Capture the cell that displays the provided text and extract its (x, y) central coordinate. 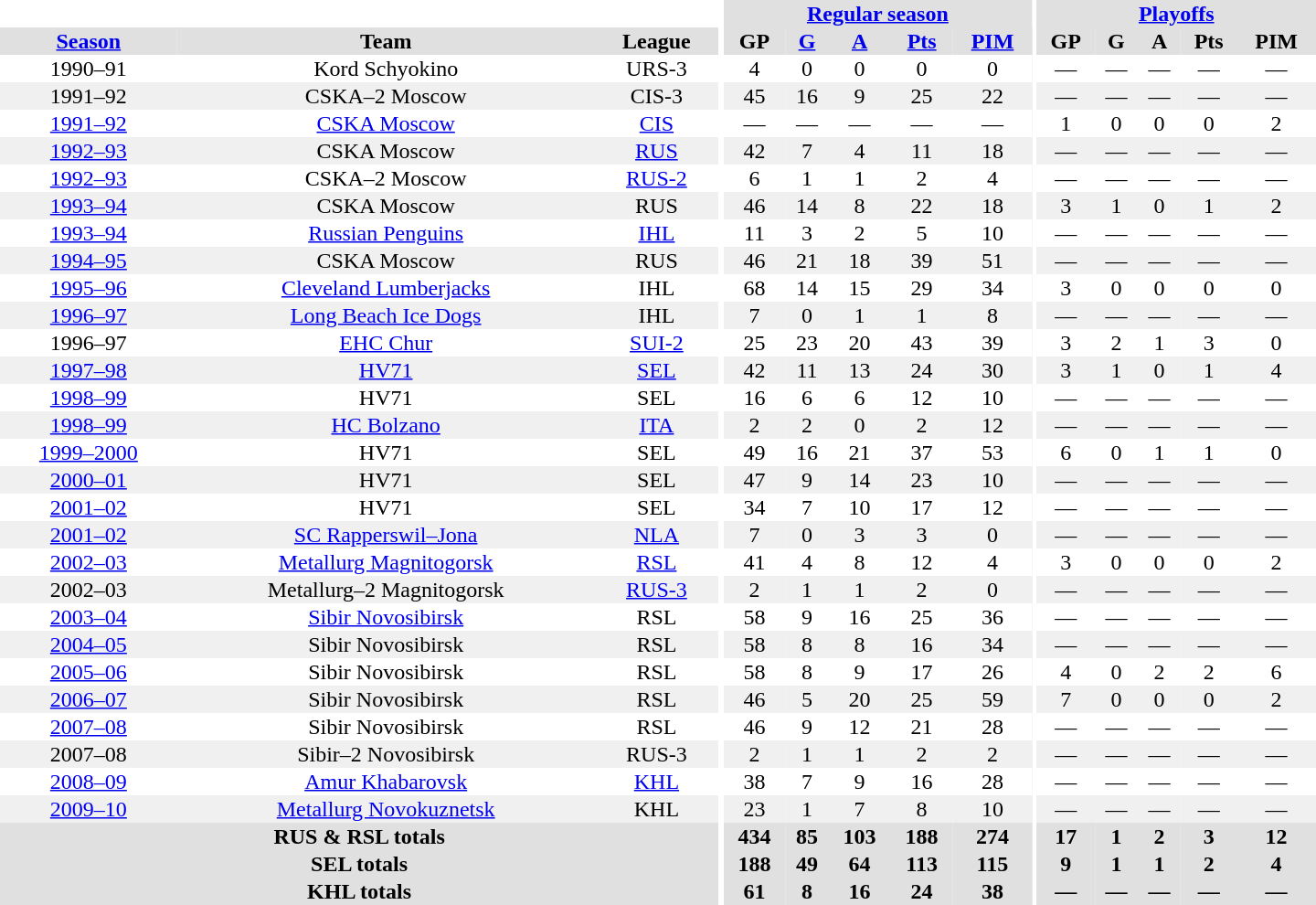
274 (992, 836)
13 (860, 370)
EHC Chur (386, 343)
RUS-2 (657, 178)
NLA (657, 535)
1997–98 (89, 370)
85 (806, 836)
53 (992, 452)
SC Rapperswil–Jona (386, 535)
URS-3 (657, 69)
Playoffs (1177, 14)
115 (992, 864)
2004–05 (89, 644)
29 (922, 288)
2003–04 (89, 617)
36 (992, 617)
68 (754, 288)
SUI-2 (657, 343)
1999–2000 (89, 452)
113 (922, 864)
1990–91 (89, 69)
SEL totals (359, 864)
RUS & RSL totals (359, 836)
41 (754, 562)
Team (386, 41)
2009–10 (89, 809)
Metallurg Novokuznetsk (386, 809)
61 (754, 891)
HC Bolzano (386, 425)
2008–09 (89, 782)
434 (754, 836)
45 (754, 96)
Cleveland Lumberjacks (386, 288)
Sibir–2 Novosibirsk (386, 754)
CIS (657, 123)
30 (992, 370)
2006–07 (89, 699)
103 (860, 836)
Metallurg Magnitogorsk (386, 562)
Long Beach Ice Dogs (386, 315)
37 (922, 452)
43 (922, 343)
Metallurg–2 Magnitogorsk (386, 590)
ITA (657, 425)
Kord Schyokino (386, 69)
2000–01 (89, 480)
Regular season (877, 14)
Russian Penguins (386, 233)
1995–96 (89, 288)
2005–06 (89, 672)
26 (992, 672)
59 (992, 699)
KHL totals (359, 891)
51 (992, 261)
CIS-3 (657, 96)
47 (754, 480)
1994–95 (89, 261)
64 (860, 864)
15 (860, 288)
Amur Khabarovsk (386, 782)
Season (89, 41)
League (657, 41)
